Return [X, Y] of the center of cell containing provided text 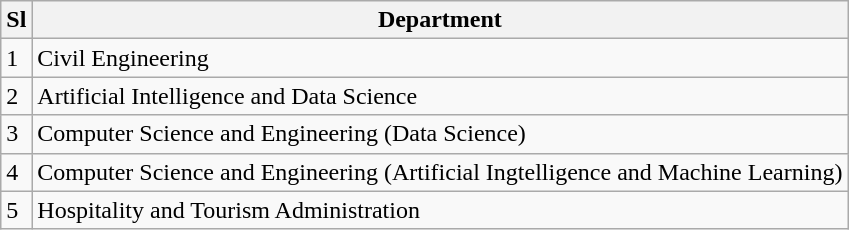
Computer Science and Engineering (Data Science) [440, 134]
4 [16, 172]
2 [16, 96]
Civil Engineering [440, 58]
Computer Science and Engineering (Artificial Ingtelligence and Machine Learning) [440, 172]
Artificial Intelligence and Data Science [440, 96]
Hospitality and Tourism Administration [440, 210]
3 [16, 134]
Department [440, 20]
1 [16, 58]
5 [16, 210]
Sl [16, 20]
